Search for the cell housing the specified text and yield its (x, y) center coordinate. 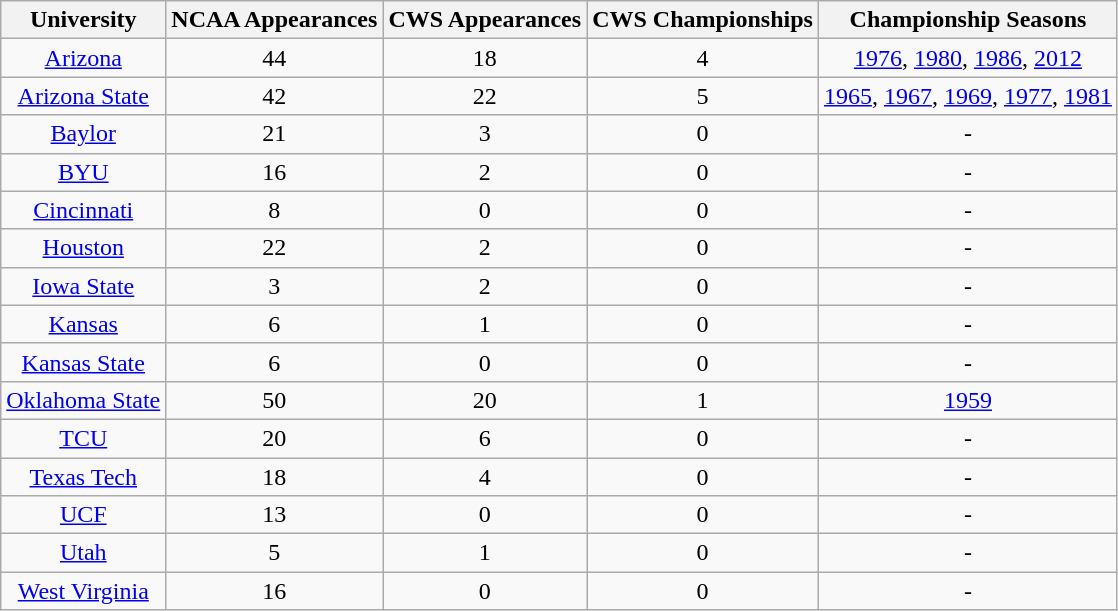
University (84, 20)
Championship Seasons (968, 20)
42 (274, 96)
Texas Tech (84, 477)
Arizona State (84, 96)
1976, 1980, 1986, 2012 (968, 58)
CWS Appearances (485, 20)
Utah (84, 553)
Kansas (84, 324)
50 (274, 400)
44 (274, 58)
CWS Championships (703, 20)
Baylor (84, 134)
NCAA Appearances (274, 20)
13 (274, 515)
21 (274, 134)
West Virginia (84, 591)
UCF (84, 515)
Kansas State (84, 362)
Cincinnati (84, 210)
1959 (968, 400)
BYU (84, 172)
Arizona (84, 58)
Iowa State (84, 286)
TCU (84, 438)
1965, 1967, 1969, 1977, 1981 (968, 96)
Oklahoma State (84, 400)
Houston (84, 248)
8 (274, 210)
